Determine the (X, Y) coordinate at the center of the cell enclosing the given text.  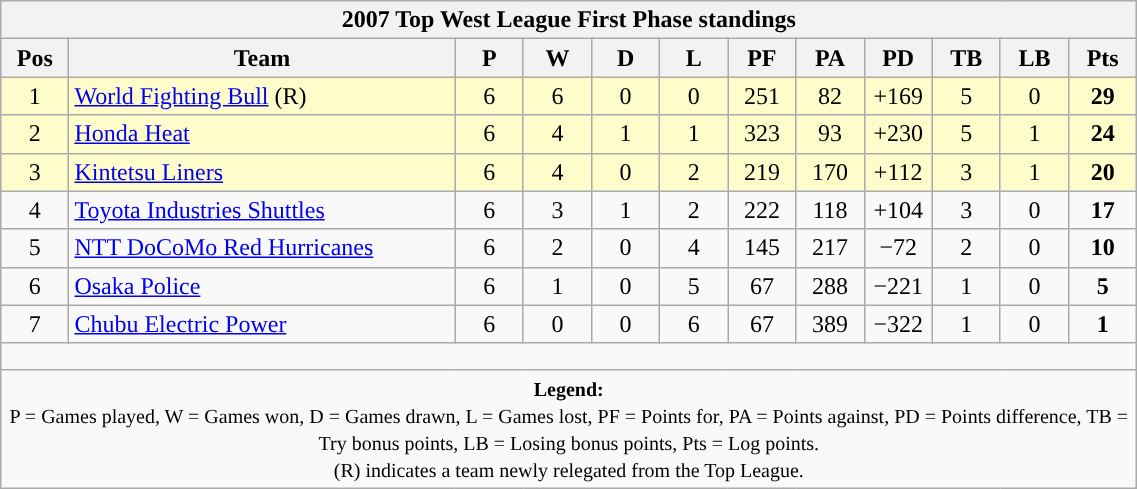
PF (762, 58)
−72 (898, 248)
D (625, 58)
219 (762, 172)
NTT DoCoMo Red Hurricanes (262, 248)
Honda Heat (262, 134)
TB (966, 58)
PA (830, 58)
145 (762, 248)
24 (1103, 134)
10 (1103, 248)
+169 (898, 96)
82 (830, 96)
251 (762, 96)
118 (830, 210)
20 (1103, 172)
222 (762, 210)
93 (830, 134)
P (489, 58)
2007 Top West League First Phase standings (569, 20)
+112 (898, 172)
170 (830, 172)
Pts (1103, 58)
World Fighting Bull (R) (262, 96)
29 (1103, 96)
7 (35, 324)
+104 (898, 210)
Kintetsu Liners (262, 172)
LB (1034, 58)
+230 (898, 134)
−221 (898, 286)
Pos (35, 58)
Osaka Police (262, 286)
288 (830, 286)
17 (1103, 210)
Toyota Industries Shuttles (262, 210)
W (557, 58)
Team (262, 58)
389 (830, 324)
−322 (898, 324)
L (694, 58)
323 (762, 134)
PD (898, 58)
Chubu Electric Power (262, 324)
217 (830, 248)
